Locate the cell with the specified text and output its [x, y] center coordinate. 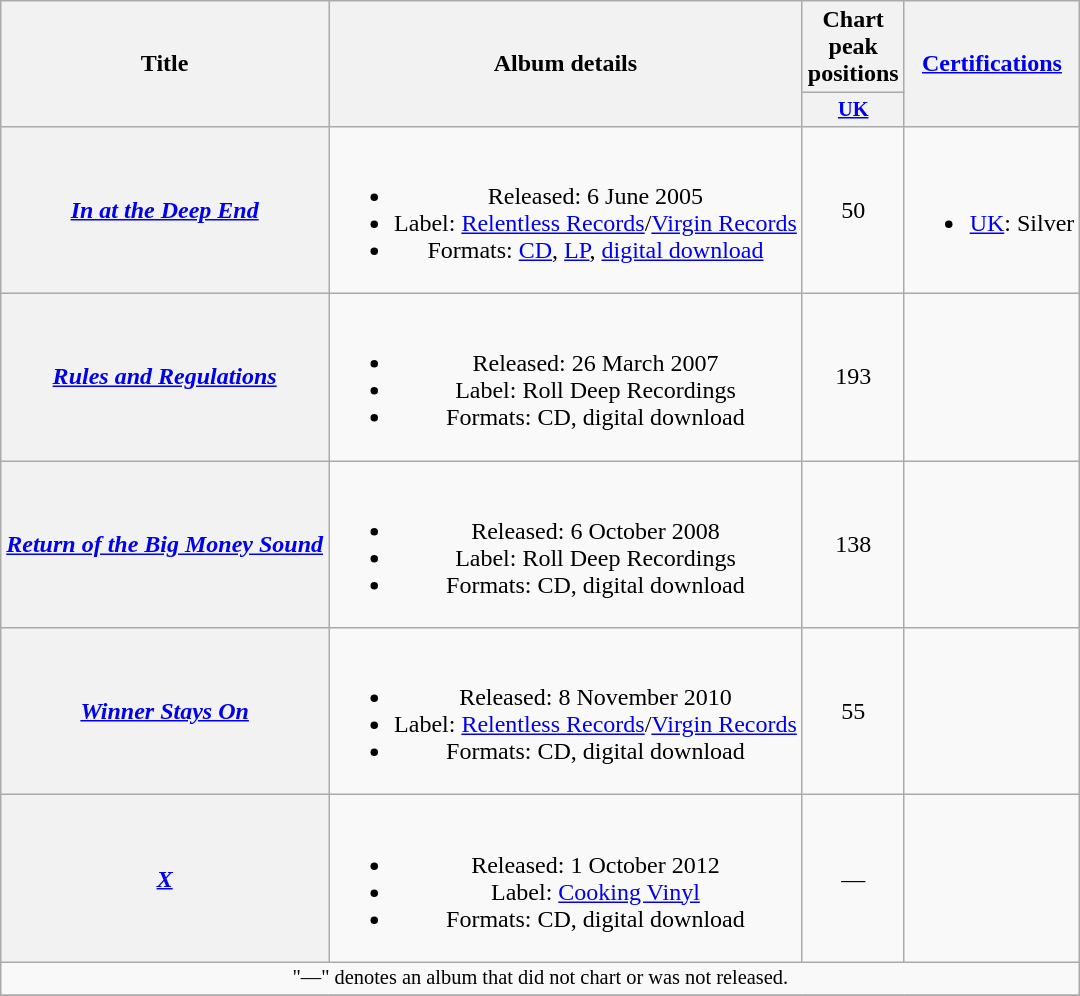
Released: 6 October 2008Label: Roll Deep RecordingsFormats: CD, digital download [566, 544]
138 [853, 544]
In at the Deep End [165, 210]
Released: 6 June 2005Label: Relentless Records/Virgin RecordsFormats: CD, LP, digital download [566, 210]
Released: 26 March 2007Label: Roll Deep RecordingsFormats: CD, digital download [566, 378]
UK [853, 110]
Return of the Big Money Sound [165, 544]
UK: Silver [992, 210]
55 [853, 712]
— [853, 878]
Winner Stays On [165, 712]
Album details [566, 64]
Chart peak positions [853, 47]
X [165, 878]
50 [853, 210]
Title [165, 64]
193 [853, 378]
Released: 1 October 2012Label: Cooking VinylFormats: CD, digital download [566, 878]
Rules and Regulations [165, 378]
Certifications [992, 64]
"—" denotes an album that did not chart or was not released. [540, 979]
Released: 8 November 2010Label: Relentless Records/Virgin RecordsFormats: CD, digital download [566, 712]
